Determine the [X, Y] coordinate at the center of the cell enclosing the given text.  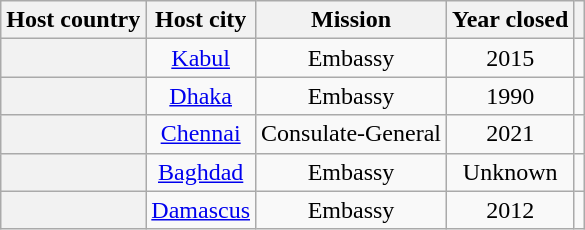
Chennai [201, 134]
Damascus [201, 210]
Host country [74, 20]
Kabul [201, 58]
Mission [352, 20]
2015 [510, 58]
Baghdad [201, 172]
Dhaka [201, 96]
Unknown [510, 172]
2012 [510, 210]
Host city [201, 20]
Year closed [510, 20]
Consulate-General [352, 134]
2021 [510, 134]
1990 [510, 96]
